Pinpoint the cell where the given text exists, returning its (x, y) midpoint coordinate. 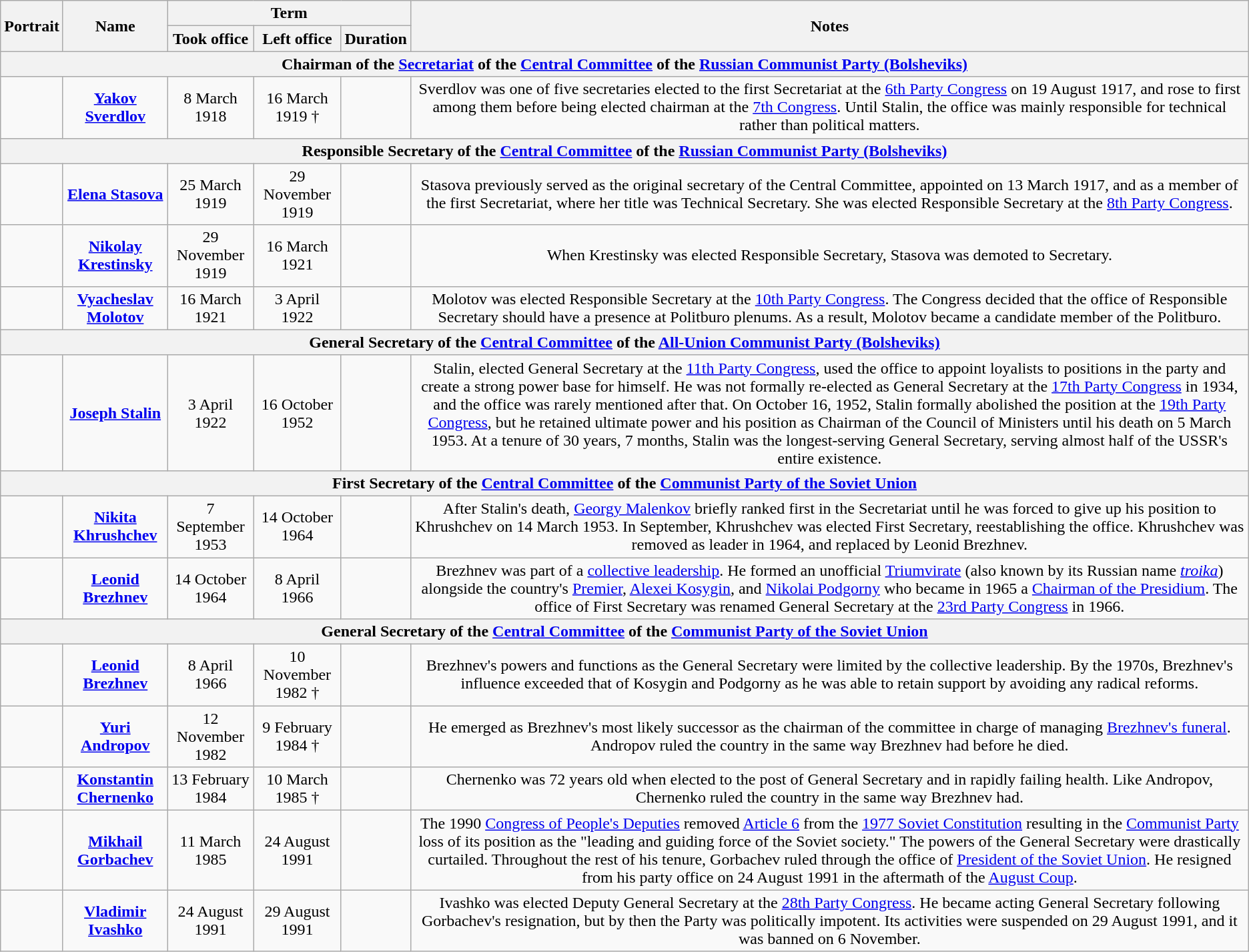
9 February 1984 † (298, 737)
Nikita Khrushchev (115, 526)
Name (115, 26)
29 August 1991 (298, 921)
Joseph Stalin (115, 412)
Duration (376, 39)
Yuri Andropov (115, 737)
7 September 1953 (211, 526)
8 March 1918 (211, 107)
13 February 1984 (211, 789)
Took office (211, 39)
10 November 1982 † (298, 675)
25 March 1919 (211, 194)
Yakov Sverdlov (115, 107)
Portrait (32, 26)
First Secretary of the Central Committee of the Communist Party of the Soviet Union (624, 483)
Chairman of the Secretariat of the Central Committee of the Russian Communist Party (Bolsheviks) (624, 64)
Elena Stasova (115, 194)
Vladimir Ivashko (115, 921)
16 March 1919 † (298, 107)
When Krestinsky was elected Responsible Secretary, Stasova was demoted to Secretary. (829, 256)
Nikolay Krestinsky (115, 256)
Left office (298, 39)
Responsible Secretary of the Central Committee of the Russian Communist Party (Bolsheviks) (624, 151)
16 October 1952 (298, 412)
Mikhail Gorbachev (115, 850)
General Secretary of the Central Committee of the Communist Party of the Soviet Union (624, 632)
12 November 1982 (211, 737)
Notes (829, 26)
Term (289, 13)
Vyacheslav Molotov (115, 308)
11 March 1985 (211, 850)
10 March 1985 † (298, 789)
Konstantin Chernenko (115, 789)
General Secretary of the Central Committee of the All-Union Communist Party (Bolsheviks) (624, 342)
